Output the [X, Y] coordinate of the center of the cell containing the given text.  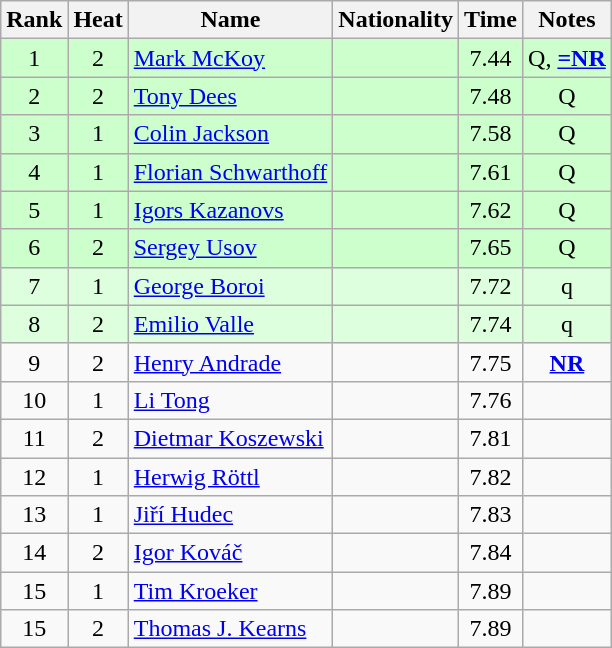
Name [230, 20]
6 [34, 248]
9 [34, 362]
7.61 [491, 172]
Herwig Röttl [230, 477]
7.75 [491, 362]
7.44 [491, 58]
8 [34, 324]
Notes [568, 20]
7.58 [491, 134]
7.65 [491, 248]
7.81 [491, 438]
5 [34, 210]
NR [568, 362]
7.83 [491, 515]
George Boroi [230, 286]
10 [34, 400]
Tim Kroeker [230, 591]
7.48 [491, 96]
Heat [98, 20]
7.72 [491, 286]
Colin Jackson [230, 134]
Tony Dees [230, 96]
Rank [34, 20]
Nationality [396, 20]
Time [491, 20]
Dietmar Koszewski [230, 438]
Igor Kováč [230, 553]
Li Tong [230, 400]
13 [34, 515]
7.84 [491, 553]
Emilio Valle [230, 324]
3 [34, 134]
Igors Kazanovs [230, 210]
Jiří Hudec [230, 515]
Henry Andrade [230, 362]
7.74 [491, 324]
Q, =NR [568, 58]
7.62 [491, 210]
Mark McKoy [230, 58]
7 [34, 286]
7.76 [491, 400]
14 [34, 553]
11 [34, 438]
Sergey Usov [230, 248]
4 [34, 172]
Florian Schwarthoff [230, 172]
7.82 [491, 477]
Thomas J. Kearns [230, 629]
12 [34, 477]
